Capture the cell that displays the provided text and extract its (X, Y) central coordinate. 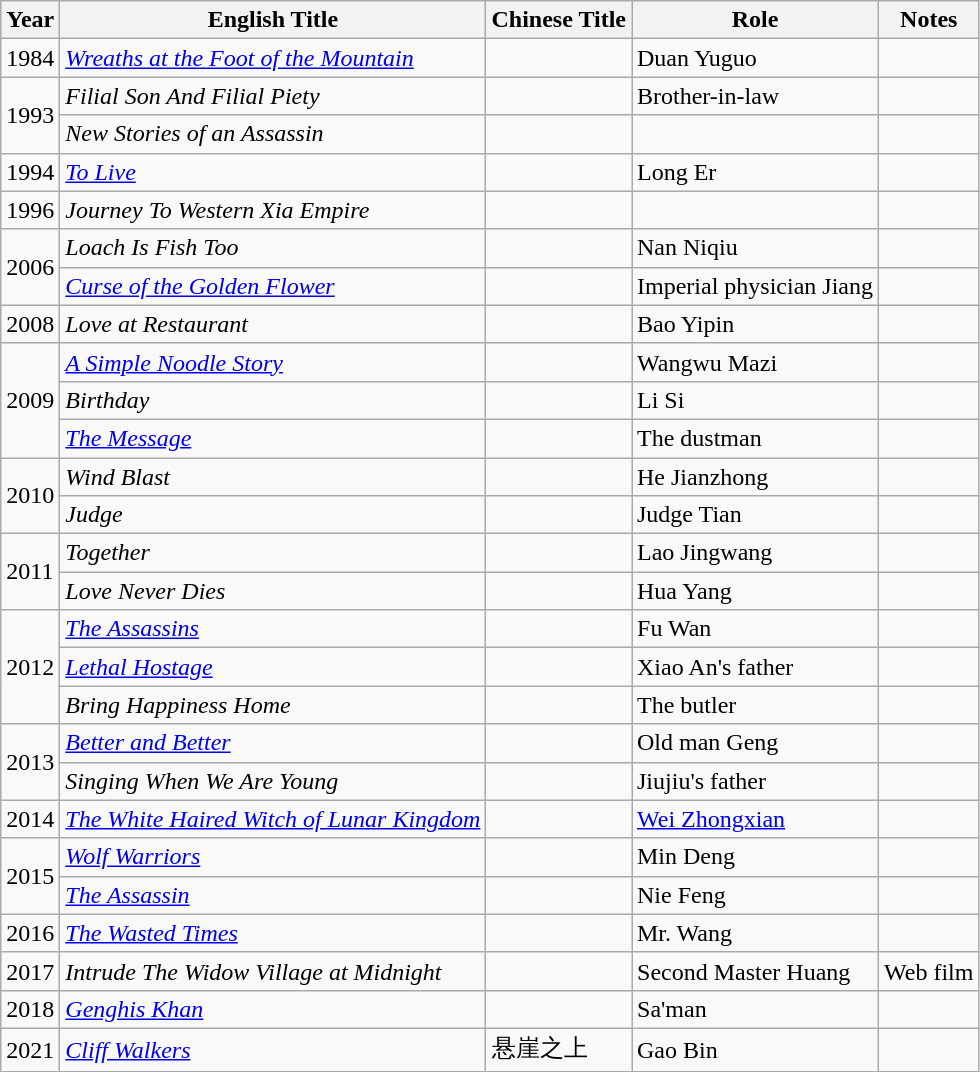
To Live (273, 172)
Singing When We Are Young (273, 781)
1984 (30, 58)
Wolf Warriors (273, 857)
Love at Restaurant (273, 324)
Lethal Hostage (273, 667)
2012 (30, 667)
Lao Jingwang (756, 553)
The Wasted Times (273, 933)
Bring Happiness Home (273, 705)
Old man Geng (756, 743)
Together (273, 553)
Chinese Title (559, 20)
1993 (30, 115)
Nie Feng (756, 895)
Intrude The Widow Village at Midnight (273, 971)
2016 (30, 933)
The dustman (756, 438)
Filial Son And Filial Piety (273, 96)
The Message (273, 438)
悬崖之上 (559, 1050)
Role (756, 20)
Wei Zhongxian (756, 819)
Second Master Huang (756, 971)
Wind Blast (273, 477)
Curse of the Golden Flower (273, 286)
New Stories of an Assassin (273, 134)
Imperial physician Jiang (756, 286)
2010 (30, 496)
Journey To Western Xia Empire (273, 210)
2017 (30, 971)
Brother-in-law (756, 96)
Cliff Walkers (273, 1050)
Year (30, 20)
Mr. Wang (756, 933)
1994 (30, 172)
Fu Wan (756, 629)
2008 (30, 324)
English Title (273, 20)
Loach Is Fish Too (273, 248)
The butler (756, 705)
Nan Niqiu (756, 248)
The White Haired Witch of Lunar Kingdom (273, 819)
Bao Yipin (756, 324)
2011 (30, 572)
Jiujiu's father (756, 781)
2013 (30, 762)
Gao Bin (756, 1050)
Duan Yuguo (756, 58)
A Simple Noodle Story (273, 362)
Wangwu Mazi (756, 362)
Judge (273, 515)
Genghis Khan (273, 1009)
2006 (30, 267)
Judge Tian (756, 515)
Li Si (756, 400)
Sa'man (756, 1009)
Min Deng (756, 857)
Long Er (756, 172)
Wreaths at the Foot of the Mountain (273, 58)
2015 (30, 876)
Hua Yang (756, 591)
Xiao An's father (756, 667)
Birthday (273, 400)
Better and Better (273, 743)
Web film (929, 971)
Notes (929, 20)
2009 (30, 400)
Love Never Dies (273, 591)
The Assassins (273, 629)
The Assassin (273, 895)
2021 (30, 1050)
1996 (30, 210)
2014 (30, 819)
He Jianzhong (756, 477)
2018 (30, 1009)
